Search for the cell housing the specified text and yield its [X, Y] center coordinate. 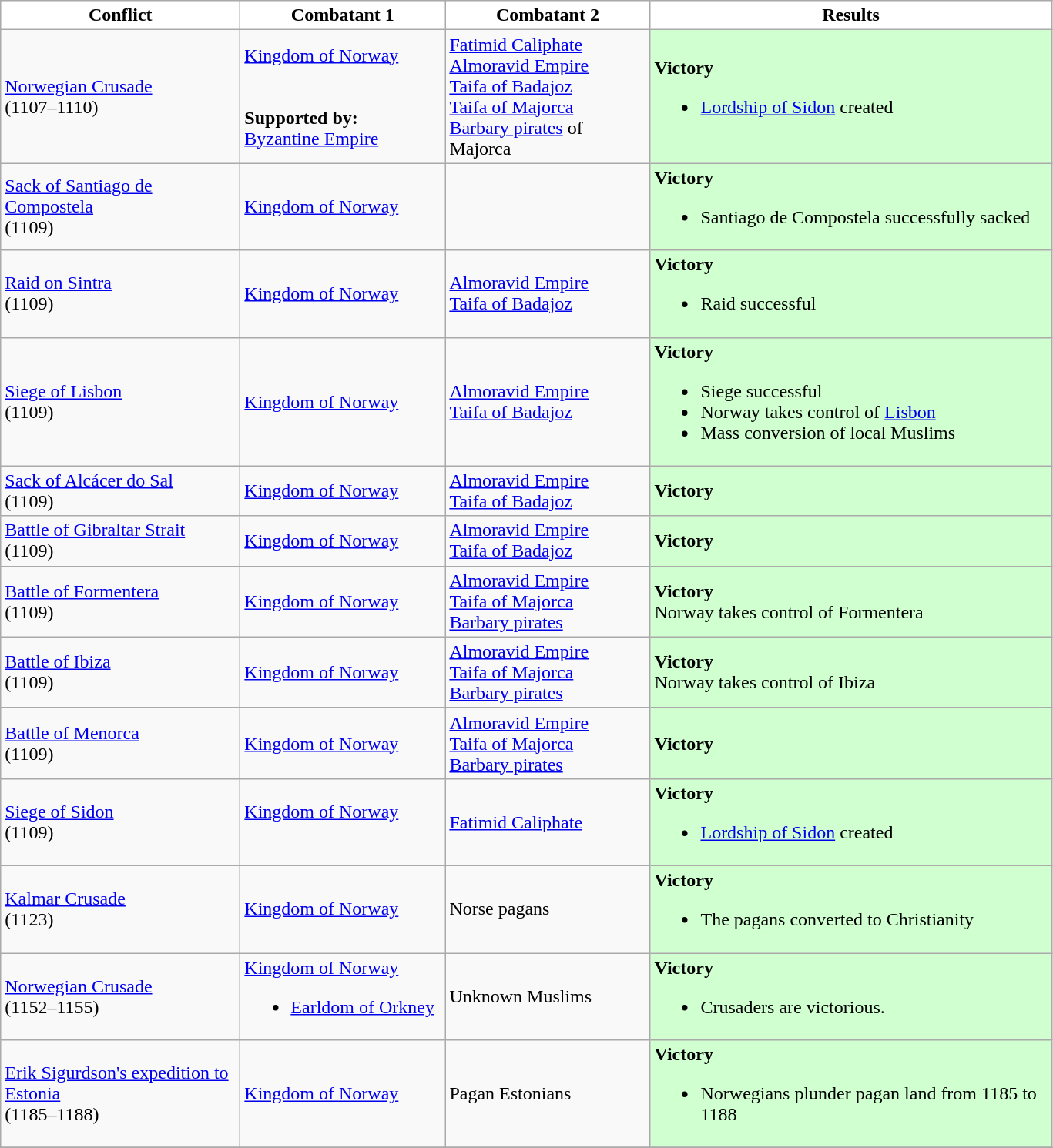
VictoryThe pagans converted to Christianity [850, 909]
Conflict [120, 15]
Norwegian Crusade(1152–1155) [120, 996]
VictoryCrusaders are victorious. [850, 996]
Fatimid CaliphateAlmoravid EmpireTaifa of BadajozTaifa of MajorcaBarbary pirates of Majorca [548, 97]
Unknown Muslims [548, 996]
Kingdom of NorwaySupported by: Byzantine Empire [343, 97]
VictoryNorwegians plunder pagan land from 1185 to 1188 [850, 1094]
Norwegian Crusade(1107–1110) [120, 97]
Combatant 1 [343, 15]
Sack of Alcácer do Sal (1109) [120, 491]
VictoryNorway takes control of Ibiza [850, 672]
Pagan Estonians [548, 1094]
VictoryRaid successful [850, 294]
Battle of Gibraltar Strait(1109) [120, 541]
Kalmar Crusade(1123) [120, 909]
Results [850, 15]
Battle of Formentera(1109) [120, 601]
Norse pagans [548, 909]
Siege of Lisbon (1109) [120, 402]
Raid on Sintra (1109) [120, 294]
Battle of Menorca(1109) [120, 743]
Combatant 2 [548, 15]
Siege of Sidon(1109) [120, 822]
Sack of Santiago de Compostela (1109) [120, 206]
Battle of Ibiza(1109) [120, 672]
Fatimid Caliphate [548, 822]
VictoryNorway takes control of Formentera [850, 601]
Kingdom of Norway Earldom of Orkney [343, 996]
Erik Sigurdson's expedition to Estonia(1185–1188) [120, 1094]
VictorySiege successfulNorway takes control of LisbonMass conversion of local Muslims [850, 402]
VictorySantiago de Compostela successfully sacked [850, 206]
